For the text-containing cell, return its midpoint in [X, Y] coordinate format. 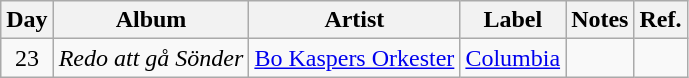
Artist [354, 20]
Day [27, 20]
Album [151, 20]
Notes [600, 20]
Label [513, 20]
Ref. [660, 20]
Redo att gå Sönder [151, 58]
Bo Kaspers Orkester [354, 58]
Columbia [513, 58]
23 [27, 58]
